Output the [x, y] coordinate of the center of the cell containing the given text.  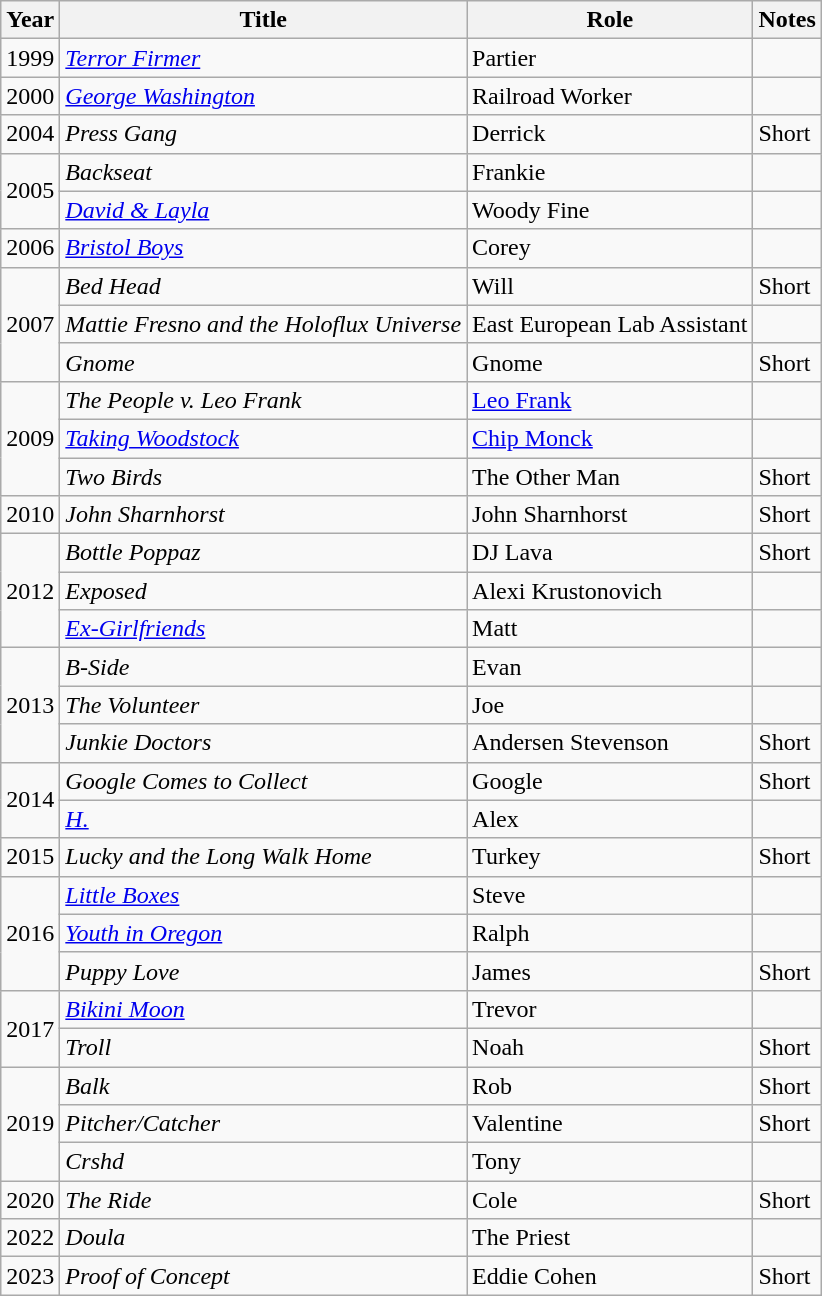
East European Lab Assistant [610, 324]
Will [610, 286]
2012 [30, 591]
Derrick [610, 134]
Bottle Poppaz [264, 553]
James [610, 971]
Trevor [610, 1009]
Role [610, 20]
2000 [30, 96]
Ex-Girlfriends [264, 629]
Steve [610, 895]
Frankie [610, 172]
Eddie Cohen [610, 1276]
Taking Woodstock [264, 438]
1999 [30, 58]
Troll [264, 1047]
Chip Monck [610, 438]
B-Side [264, 667]
Rob [610, 1085]
2019 [30, 1123]
2016 [30, 933]
Crshd [264, 1162]
Noah [610, 1047]
H. [264, 819]
Notes [787, 20]
2023 [30, 1276]
DJ Lava [610, 553]
2004 [30, 134]
2009 [30, 438]
The Other Man [610, 477]
The People v. Leo Frank [264, 400]
George Washington [264, 96]
Valentine [610, 1124]
Leo Frank [610, 400]
Turkey [610, 857]
Year [30, 20]
Exposed [264, 591]
Junkie Doctors [264, 743]
Corey [610, 248]
2022 [30, 1238]
Partier [610, 58]
2005 [30, 191]
Andersen Stevenson [610, 743]
Joe [610, 705]
Press Gang [264, 134]
2017 [30, 1028]
2006 [30, 248]
David & Layla [264, 210]
Little Boxes [264, 895]
2007 [30, 324]
Youth in Oregon [264, 933]
2014 [30, 800]
Puppy Love [264, 971]
Terror Firmer [264, 58]
Doula [264, 1238]
Two Birds [264, 477]
Lucky and the Long Walk Home [264, 857]
Bikini Moon [264, 1009]
Title [264, 20]
Alex [610, 819]
Google Comes to Collect [264, 781]
The Priest [610, 1238]
2013 [30, 705]
Evan [610, 667]
2015 [30, 857]
The Ride [264, 1200]
Google [610, 781]
2010 [30, 515]
Pitcher/Catcher [264, 1124]
Ralph [610, 933]
Matt [610, 629]
Alexi Krustonovich [610, 591]
Bed Head [264, 286]
Balk [264, 1085]
Backseat [264, 172]
The Volunteer [264, 705]
2020 [30, 1200]
Tony [610, 1162]
Cole [610, 1200]
Bristol Boys [264, 248]
Mattie Fresno and the Holoflux Universe [264, 324]
Proof of Concept [264, 1276]
Woody Fine [610, 210]
Railroad Worker [610, 96]
